Return [X, Y] of the center of cell containing provided text 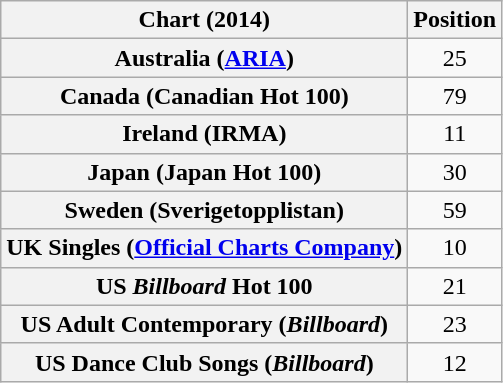
UK Singles (Official Charts Company) [204, 248]
10 [455, 248]
Sweden (Sverigetopplistan) [204, 210]
23 [455, 324]
59 [455, 210]
21 [455, 286]
US Dance Club Songs (Billboard) [204, 362]
US Adult Contemporary (Billboard) [204, 324]
US Billboard Hot 100 [204, 286]
Canada (Canadian Hot 100) [204, 96]
Australia (ARIA) [204, 58]
Japan (Japan Hot 100) [204, 172]
12 [455, 362]
25 [455, 58]
Ireland (IRMA) [204, 134]
11 [455, 134]
30 [455, 172]
Chart (2014) [204, 20]
79 [455, 96]
Position [455, 20]
